Identify which cell holds the provided text, then report its [x, y] central coordinate. 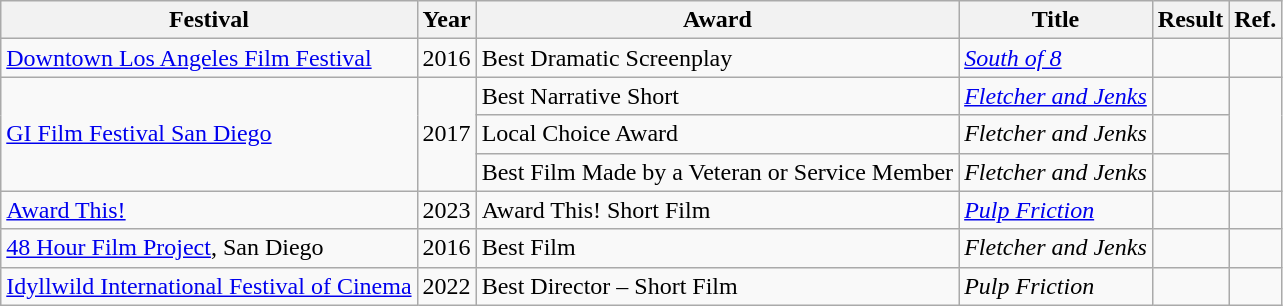
Local Choice Award [718, 134]
Best Director – Short Film [718, 286]
Title [1056, 20]
Festival [209, 20]
GI Film Festival San Diego [209, 134]
2023 [446, 210]
Result [1190, 20]
Best Narrative Short [718, 96]
Best Film [718, 248]
2022 [446, 286]
Idyllwild International Festival of Cinema [209, 286]
Award This! [209, 210]
Award This! Short Film [718, 210]
Ref. [1256, 20]
Best Dramatic Screenplay [718, 58]
Best Film Made by a Veteran or Service Member [718, 172]
Downtown Los Angeles Film Festival [209, 58]
48 Hour Film Project, San Diego [209, 248]
South of 8 [1056, 58]
Year [446, 20]
2017 [446, 134]
Award [718, 20]
